Extract the [x, y] coordinate from the center of the cell holding the provided text.  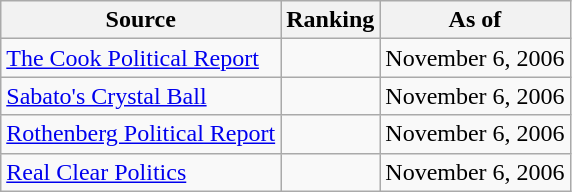
Rothenberg Political Report [141, 134]
The Cook Political Report [141, 58]
As of [475, 20]
Sabato's Crystal Ball [141, 96]
Real Clear Politics [141, 172]
Ranking [330, 20]
Source [141, 20]
